For the text-containing cell, return its midpoint in [x, y] coordinate format. 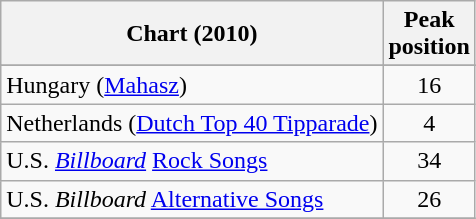
16 [429, 85]
U.S. Billboard Alternative Songs [192, 199]
34 [429, 161]
Netherlands (Dutch Top 40 Tipparade) [192, 123]
Chart (2010) [192, 34]
26 [429, 199]
Peakposition [429, 34]
Hungary (Mahasz) [192, 85]
4 [429, 123]
U.S. Billboard Rock Songs [192, 161]
